Find where the given text appears and provide that cell's center as [x, y] coordinate. 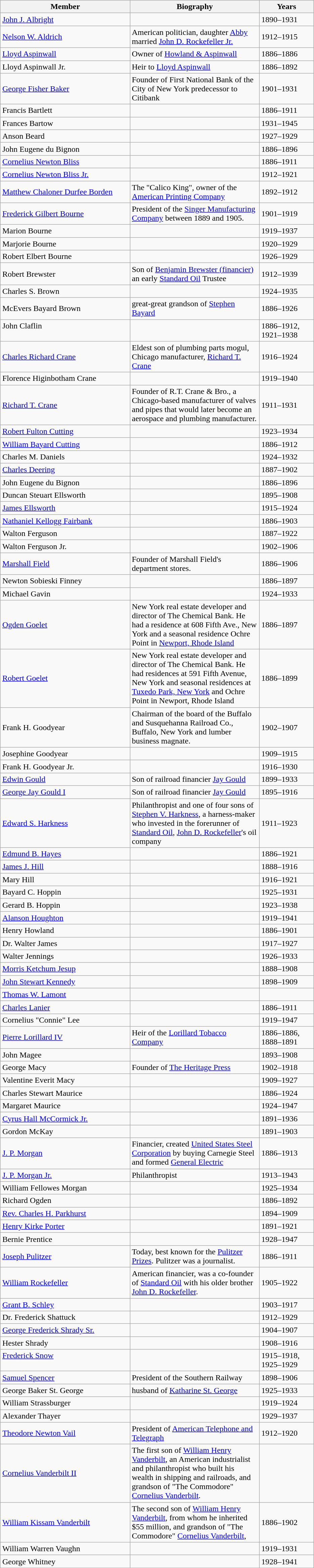
1925–1931 [286, 892]
1923–1934 [286, 431]
Marjorie Bourne [65, 244]
Alexander Thayer [65, 1416]
1895–1916 [286, 792]
Edmund B. Hayes [65, 854]
1919–1937 [286, 231]
Eldest son of plumbing parts mogul, Chicago manufacturer, Richard T. Crane [195, 357]
Founder of R.T. Crane & Bro., a Chicago-based manufacturer of valves and pipes that would later become an aerospace and plumbing manufacturer. [195, 405]
Joseph Pulitzer [65, 1256]
1894–1909 [286, 1213]
1904–1907 [286, 1330]
Founder of Marshall Field's department stores. [195, 564]
Nelson W. Aldrich [65, 37]
Member [65, 7]
Anson Beard [65, 136]
1924–1933 [286, 594]
1887–1902 [286, 469]
George Jay Gould I [65, 792]
Frank H. Goodyear Jr. [65, 766]
1893–1908 [286, 1055]
Margaret Maurice [65, 1106]
Marshall Field [65, 564]
Michael Gavin [65, 594]
1887–1922 [286, 534]
George Baker St. George [65, 1390]
Son of Benjamin Brewster (financier) an early Standard Oil Trustee [195, 274]
James J. Hill [65, 867]
1902–1907 [286, 727]
Robert Goelet [65, 678]
Francis Bartlett [65, 110]
Chairman of the board of the Buffalo and Susquehanna Railroad Co., Buffalo, New York and lumber business magnate. [195, 727]
Charles S. Brown [65, 291]
1891–1921 [286, 1226]
Florence Higinbotham Crane [65, 378]
1916–1930 [286, 766]
J. P. Morgan [65, 1153]
Edwin Gould [65, 779]
Robert Brewster [65, 274]
1912–1921 [286, 174]
Charles Richard Crane [65, 357]
1886–1912 [286, 444]
William Strassburger [65, 1403]
husband of Katharine St. George [195, 1390]
Philanthropist [195, 1175]
Heir of the Lorillard Tobacco Company [195, 1037]
Lloyd Aspinwall Jr. [65, 67]
Cyrus Hall McCormick Jr. [65, 1119]
1919–1931 [286, 1549]
1886–1906 [286, 564]
1916–1921 [286, 880]
1890–1931 [286, 19]
Frederick Gilbert Bourne [65, 214]
Duncan Steuart Ellsworth [65, 495]
1917–1927 [286, 943]
1912–1929 [286, 1317]
1919–1941 [286, 918]
1915–1918, 1925–1929 [286, 1360]
Lloyd Aspinwall [65, 54]
Cornelius Vanderbilt II [65, 1473]
American politician, daughter Abby married John D. Rockefeller Jr. [195, 37]
Richard T. Crane [65, 405]
Frances Bartow [65, 123]
1925–1933 [286, 1390]
Gerard B. Hoppin [65, 905]
George Whitney [65, 1561]
Biography [195, 7]
1912–1915 [286, 37]
1928–1941 [286, 1561]
1919–1940 [286, 378]
1903–1917 [286, 1305]
Charles Deering [65, 469]
Walter Jennings [65, 956]
1886–1902 [286, 1522]
Matthew Chaloner Durfee Borden [65, 191]
Newton Sobieski Finney [65, 581]
The "Calico King", owner of the American Printing Company [195, 191]
1891–1903 [286, 1131]
1928–1947 [286, 1239]
1909–1915 [286, 754]
Ogden Goelet [65, 625]
Heir to Lloyd Aspinwall [195, 67]
Hester Shrady [65, 1343]
Henry Kirke Porter [65, 1226]
Charles Stewart Maurice [65, 1093]
The second son of William Henry Vanderbilt, from whom he inherited $55 million, and grandson of "The Commodore" Cornelius Vanderbilt, [195, 1522]
1886–1924 [286, 1093]
1909–1927 [286, 1080]
1886–1899 [286, 678]
Owner of Howland & Aspinwall [195, 54]
Pierre Lorillard IV [65, 1037]
1901–1931 [286, 89]
1924–1932 [286, 457]
Robert Fulton Cutting [65, 431]
Founder of The Heritage Press [195, 1068]
1892–1912 [286, 191]
1925–1934 [286, 1188]
1886–1886, 1888–1891 [286, 1037]
Bayard C. Hoppin [65, 892]
Alanson Houghton [65, 918]
1886–1903 [286, 521]
Henry Howland [65, 931]
Today, best known for the Pulitzer Prizes. Pulitzer was a journalist. [195, 1256]
Morris Ketchum Jesup [65, 969]
1902–1906 [286, 546]
Nathaniel Kellogg Fairbank [65, 521]
1923–1938 [286, 905]
Walton Ferguson [65, 534]
President of the Southern Railway [195, 1378]
President of the Singer Manufacturing Company between 1889 and 1905. [195, 214]
William Fellowes Morgan [65, 1188]
Josephine Goodyear [65, 754]
John J. Albright [65, 19]
1891–1936 [286, 1119]
William Warren Vaughn [65, 1549]
1902–1918 [286, 1068]
1913–1943 [286, 1175]
President of American Telephone and Telegraph [195, 1433]
Bernie Prentice [65, 1239]
1920–1929 [286, 244]
Charles Lanier [65, 1007]
1886–1886 [286, 54]
American financier, was a co-founder of Standard Oil with his older brother John D. Rockefeller. [195, 1283]
1886–1913 [286, 1153]
1926–1929 [286, 257]
George Macy [65, 1068]
1919–1924 [286, 1403]
1905–1922 [286, 1283]
1926–1933 [286, 956]
Frederick Snow [65, 1360]
1886–1901 [286, 931]
1899–1933 [286, 779]
J. P. Morgan Jr. [65, 1175]
Cornelius Newton Bliss Jr. [65, 174]
Thomas W. Lamont [65, 994]
1911–1931 [286, 405]
1886–1926 [286, 308]
John Claflin [65, 330]
George Fisher Baker [65, 89]
John Stewart Kennedy [65, 982]
1888–1908 [286, 969]
1912–1920 [286, 1433]
Financier, created United States Steel Corporation by buying Carnegie Steel and formed General Electric [195, 1153]
Cornelius "Connie" Lee [65, 1020]
1931–1945 [286, 123]
1919–1947 [286, 1020]
Valentine Everit Macy [65, 1080]
1927–1929 [286, 136]
1895–1908 [286, 495]
1911–1923 [286, 823]
great-great grandson of Stephen Bayard [195, 308]
Rev. Charles H. Parkhurst [65, 1213]
Richard Ogden [65, 1201]
1912–1939 [286, 274]
James Ellsworth [65, 508]
William Kissam Vanderbilt [65, 1522]
1886–1921 [286, 854]
Founder of First National Bank of the City of New York predecessor to Citibank [195, 89]
1916–1924 [286, 357]
Theodore Newton Vail [65, 1433]
Mary Hill [65, 880]
Years [286, 7]
1924–1947 [286, 1106]
Charles M. Daniels [65, 457]
Dr. Walter James [65, 943]
Grant B. Schley [65, 1305]
William Rockefeller [65, 1283]
Robert Elbert Bourne [65, 257]
1924–1935 [286, 291]
Marion Bourne [65, 231]
1898–1906 [286, 1378]
William Bayard Cutting [65, 444]
1908–1916 [286, 1343]
Frank H. Goodyear [65, 727]
McEvers Bayard Brown [65, 308]
1888–1916 [286, 867]
Gordon McKay [65, 1131]
Edward S. Harkness [65, 823]
1901–1919 [286, 214]
1915–1924 [286, 508]
Cornelius Newton Bliss [65, 162]
Walton Ferguson Jr. [65, 546]
John Magee [65, 1055]
1929–1937 [286, 1416]
Dr. Frederick Shattuck [65, 1317]
1886–1912, 1921–1938 [286, 330]
1898–1909 [286, 982]
Samuel Spencer [65, 1378]
George Frederick Shrady Sr. [65, 1330]
